Detect which cell encompasses the target text, then output its (x, y) center coordinate. 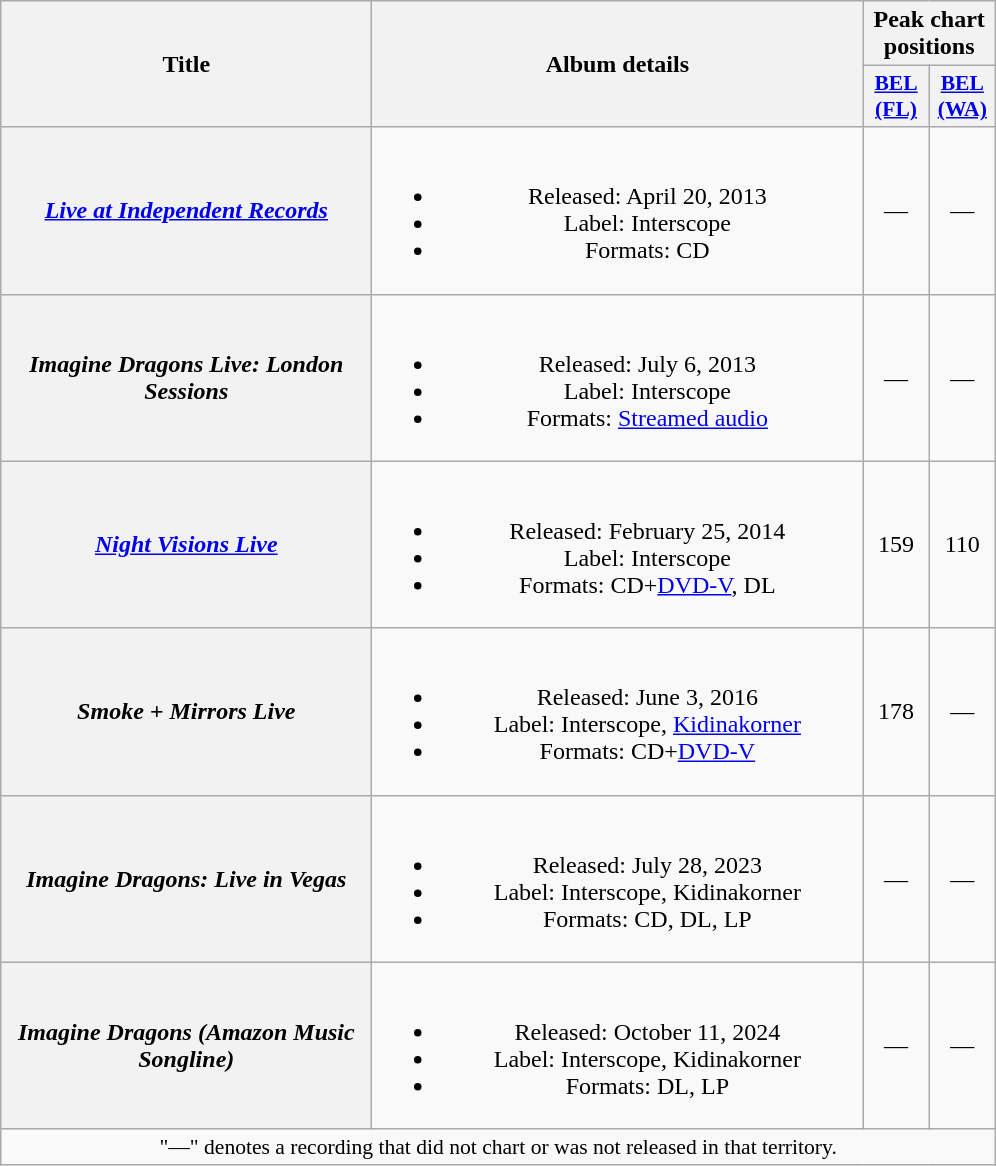
Album details (618, 64)
Night Visions Live (186, 544)
BEL(WA) (962, 96)
Released: July 6, 2013 Label: InterscopeFormats: Streamed audio (618, 378)
Released: April 20, 2013 Label: InterscopeFormats: CD (618, 210)
BEL(FL) (896, 96)
Released: October 11, 2024Label: Interscope, KidinakornerFormats: DL, LP (618, 1046)
Smoke + Mirrors Live (186, 712)
Title (186, 64)
159 (896, 544)
178 (896, 712)
Imagine Dragons: Live in Vegas (186, 878)
110 (962, 544)
Released: February 25, 2014 Label: InterscopeFormats: CD+DVD-V, DL (618, 544)
Imagine Dragons Live: London Sessions (186, 378)
Imagine Dragons (Amazon Music Songline) (186, 1046)
Released: July 28, 2023Label: Interscope, KidinakornerFormats: CD, DL, LP (618, 878)
"—" denotes a recording that did not chart or was not released in that territory. (498, 1147)
Released: June 3, 2016Label: Interscope, KidinakornerFormats: CD+DVD-V (618, 712)
Live at Independent Records (186, 210)
Peak chart positions (930, 34)
